Output the (x, y) coordinate of the center of the cell containing the given text.  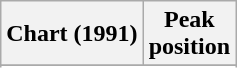
Peakposition (189, 34)
Chart (1991) (72, 34)
